For the text-containing cell, return its midpoint in (X, Y) coordinate format. 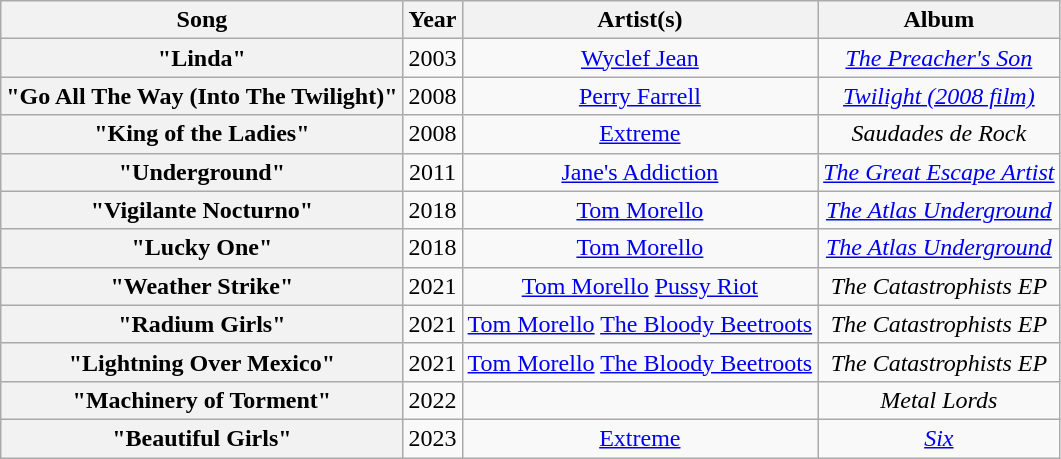
2022 (432, 400)
"Lightning Over Mexico" (202, 362)
Jane's Addiction (640, 172)
Artist(s) (640, 20)
2011 (432, 172)
"Go All The Way (Into The Twilight)" (202, 96)
The Great Escape Artist (939, 172)
"Weather Strike" (202, 286)
"Machinery of Torment" (202, 400)
"Radium Girls" (202, 324)
Twilight (2008 film) (939, 96)
2003 (432, 58)
Tom Morello Pussy Riot (640, 286)
"King of the Ladies" (202, 134)
"Lucky One" (202, 248)
"Linda" (202, 58)
"Beautiful Girls" (202, 438)
2023 (432, 438)
"Underground" (202, 172)
The Preacher's Son (939, 58)
Album (939, 20)
Six (939, 438)
Wyclef Jean (640, 58)
Year (432, 20)
Perry Farrell (640, 96)
"Vigilante Nocturno" (202, 210)
Song (202, 20)
Saudades de Rock (939, 134)
Metal Lords (939, 400)
